Search for the cell housing the specified text and yield its (x, y) center coordinate. 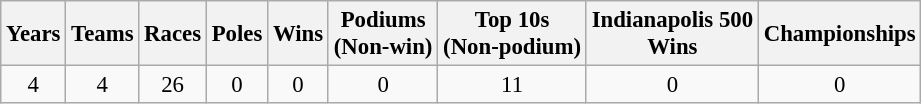
Races (173, 34)
Years (34, 34)
Indianapolis 500Wins (672, 34)
26 (173, 85)
Wins (298, 34)
Top 10s(Non-podium) (512, 34)
Teams (102, 34)
11 (512, 85)
Podiums(Non-win) (382, 34)
Championships (840, 34)
Poles (236, 34)
